Capture the cell that displays the provided text and extract its (x, y) central coordinate. 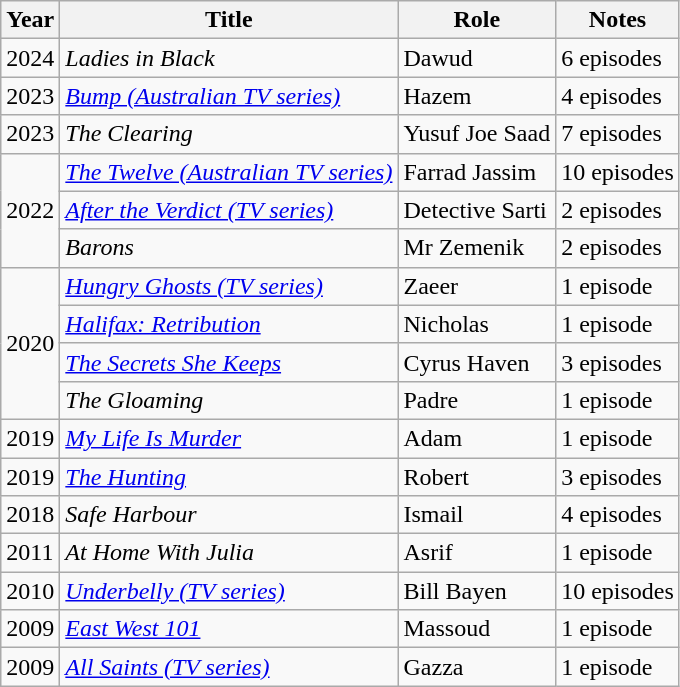
Robert (477, 477)
After the Verdict (TV series) (229, 210)
Notes (618, 20)
Mr Zemenik (477, 248)
My Life Is Murder (229, 438)
2024 (30, 58)
Barons (229, 248)
Bump (Australian TV series) (229, 96)
2011 (30, 553)
2020 (30, 343)
Title (229, 20)
Massoud (477, 629)
Ismail (477, 515)
Adam (477, 438)
Padre (477, 400)
Year (30, 20)
Asrif (477, 553)
Detective Sarti (477, 210)
At Home With Julia (229, 553)
2018 (30, 515)
The Secrets She Keeps (229, 362)
7 episodes (618, 134)
Halifax: Retribution (229, 324)
Role (477, 20)
2022 (30, 210)
All Saints (TV series) (229, 667)
Dawud (477, 58)
Bill Bayen (477, 591)
Underbelly (TV series) (229, 591)
The Gloaming (229, 400)
East West 101 (229, 629)
Nicholas (477, 324)
Ladies in Black (229, 58)
2010 (30, 591)
Hazem (477, 96)
6 episodes (618, 58)
Yusuf Joe Saad (477, 134)
The Twelve (Australian TV series) (229, 172)
Farrad Jassim (477, 172)
Hungry Ghosts (TV series) (229, 286)
The Clearing (229, 134)
The Hunting (229, 477)
Cyrus Haven (477, 362)
Safe Harbour (229, 515)
Gazza (477, 667)
Zaeer (477, 286)
